Determine the (x, y) coordinate at the center of the cell enclosing the given text.  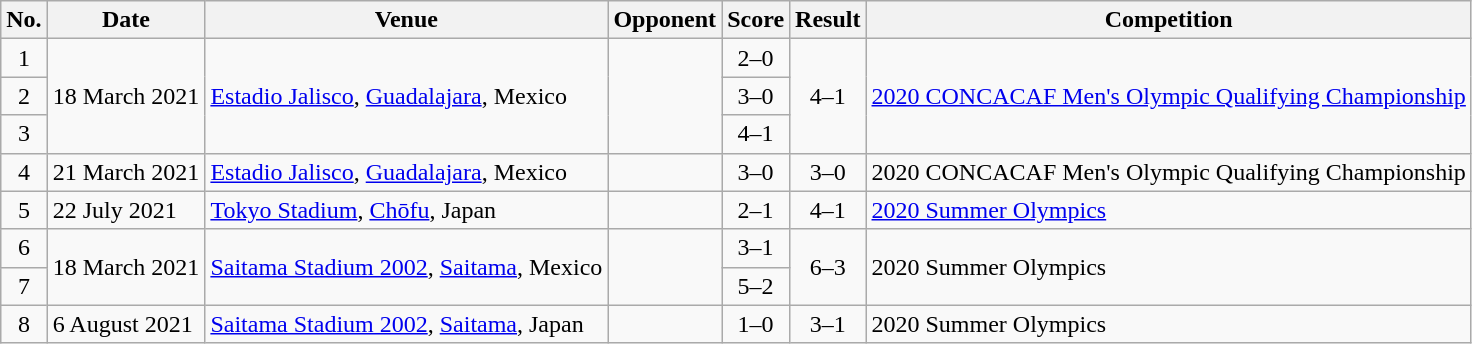
5 (24, 210)
5–2 (756, 286)
8 (24, 324)
21 March 2021 (126, 172)
6–3 (828, 267)
2–1 (756, 210)
1 (24, 58)
6 (24, 248)
Date (126, 20)
Score (756, 20)
4 (24, 172)
Competition (1168, 20)
2–0 (756, 58)
6 August 2021 (126, 324)
3 (24, 134)
Tokyo Stadium, Chōfu, Japan (406, 210)
Venue (406, 20)
No. (24, 20)
Saitama Stadium 2002, Saitama, Japan (406, 324)
Opponent (665, 20)
22 July 2021 (126, 210)
Result (828, 20)
Saitama Stadium 2002, Saitama, Mexico (406, 267)
1–0 (756, 324)
7 (24, 286)
2 (24, 96)
